Extract the (X, Y) coordinate from the center of the cell holding the provided text.  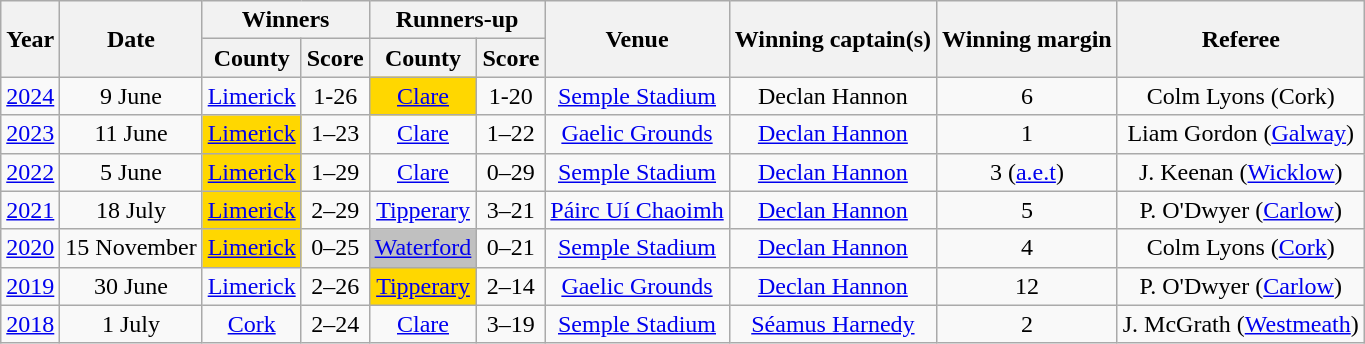
2021 (30, 210)
2018 (30, 324)
5 (1028, 210)
6 (1028, 96)
2023 (30, 134)
Runners-up (457, 20)
11 June (131, 134)
0–29 (511, 172)
1–22 (511, 134)
0–25 (335, 248)
3–21 (511, 210)
Year (30, 39)
18 July (131, 210)
Waterford (423, 248)
9 June (131, 96)
0–21 (511, 248)
Cork (252, 324)
12 (1028, 286)
2–26 (335, 286)
2024 (30, 96)
Winners (286, 20)
Winning captain(s) (832, 39)
Winning margin (1028, 39)
1 July (131, 324)
Referee (1240, 39)
Páirc Uí Chaoimh (637, 210)
30 June (131, 286)
J. Keenan (Wicklow) (1240, 172)
Séamus Harnedy (832, 324)
Venue (637, 39)
Date (131, 39)
Liam Gordon (Galway) (1240, 134)
1 (1028, 134)
1–29 (335, 172)
2–24 (335, 324)
15 November (131, 248)
5 June (131, 172)
2 (1028, 324)
2019 (30, 286)
2–14 (511, 286)
2022 (30, 172)
2020 (30, 248)
J. McGrath (Westmeath) (1240, 324)
1-20 (511, 96)
4 (1028, 248)
1-26 (335, 96)
3–19 (511, 324)
2–29 (335, 210)
1–23 (335, 134)
3 (a.e.t) (1028, 172)
